Output the [x, y] coordinate of the center of the cell containing the given text.  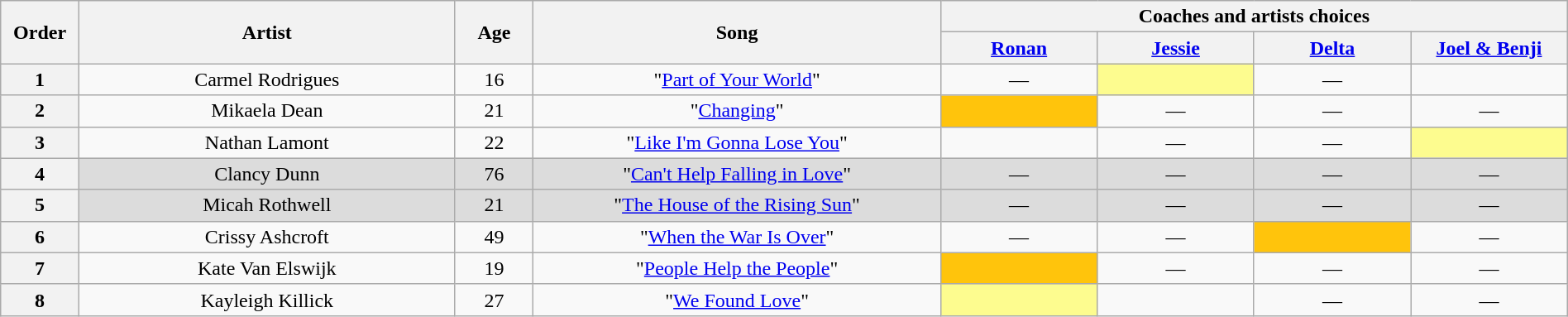
27 [495, 300]
22 [495, 142]
"We Found Love" [738, 300]
"When the War Is Over" [738, 237]
19 [495, 268]
Order [40, 32]
Age [495, 32]
Mikaela Dean [266, 111]
Micah Rothwell [266, 205]
3 [40, 142]
2 [40, 111]
"Can't Help Falling in Love" [738, 174]
Coaches and artists choices [1254, 17]
49 [495, 237]
7 [40, 268]
16 [495, 79]
Joel & Benji [1489, 48]
6 [40, 237]
8 [40, 300]
1 [40, 79]
Crissy Ashcroft [266, 237]
Artist [266, 32]
Delta [1331, 48]
Jessie [1176, 48]
"Part of Your World" [738, 79]
Kayleigh Killick [266, 300]
"The House of the Rising Sun" [738, 205]
Nathan Lamont [266, 142]
"Changing" [738, 111]
"People Help the People" [738, 268]
76 [495, 174]
Carmel Rodrigues [266, 79]
Kate Van Elswijk [266, 268]
"Like I'm Gonna Lose You" [738, 142]
4 [40, 174]
Clancy Dunn [266, 174]
5 [40, 205]
Ronan [1019, 48]
Song [738, 32]
